Capture the cell that displays the provided text and extract its [x, y] central coordinate. 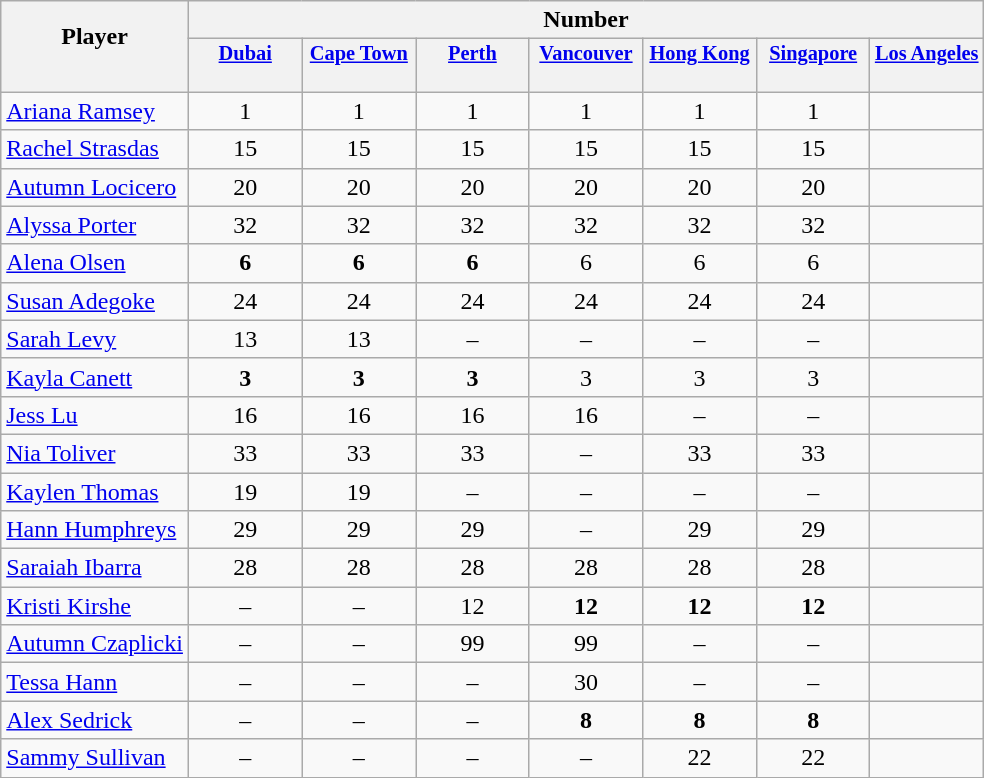
Alyssa Porter [95, 225]
Player [95, 36]
Vancouver [586, 54]
Number [586, 20]
Singapore [813, 54]
Hann Humphreys [95, 530]
Perth [473, 54]
Sammy Sullivan [95, 758]
Rachel Strasdas [95, 149]
Los Angeles [927, 54]
30 [586, 682]
Ariana Ramsey [95, 111]
Cape Town [359, 54]
Autumn Czaplicki [95, 644]
Kayla Canett [95, 377]
Jess Lu [95, 415]
Alex Sedrick [95, 720]
Kaylen Thomas [95, 491]
Hong Kong [700, 54]
Nia Toliver [95, 453]
Kristi Kirshe [95, 606]
Dubai [245, 54]
Alena Olsen [95, 263]
Autumn Locicero [95, 187]
Saraiah Ibarra [95, 568]
Tessa Hann [95, 682]
Susan Adegoke [95, 301]
Sarah Levy [95, 339]
